Determine the [X, Y] coordinate at the center of the cell enclosing the given text.  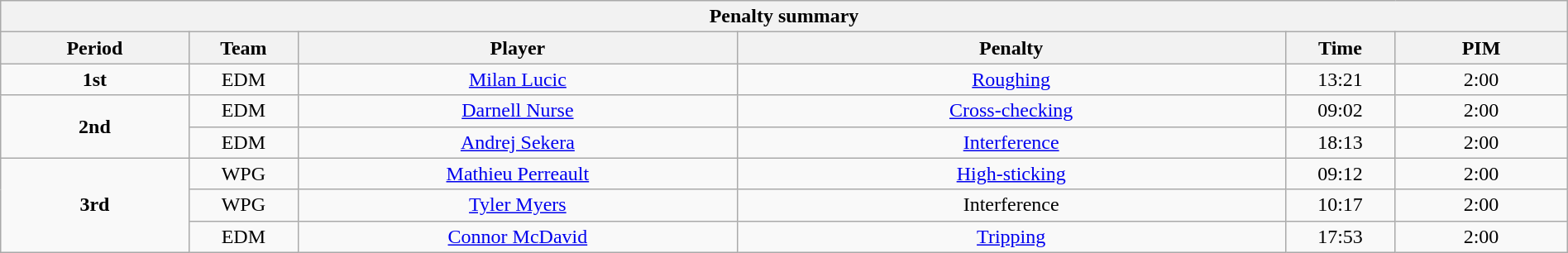
13:21 [1340, 79]
PIM [1481, 48]
Player [518, 48]
Andrej Sekera [518, 142]
Time [1340, 48]
Roughing [1011, 79]
10:17 [1340, 205]
2nd [94, 126]
09:02 [1340, 111]
Team [243, 48]
Milan Lucic [518, 79]
Tripping [1011, 236]
3rd [94, 205]
High-sticking [1011, 174]
Tyler Myers [518, 205]
18:13 [1340, 142]
1st [94, 79]
Period [94, 48]
Penalty [1011, 48]
Penalty summary [784, 17]
09:12 [1340, 174]
Connor McDavid [518, 236]
Mathieu Perreault [518, 174]
Darnell Nurse [518, 111]
Cross-checking [1011, 111]
17:53 [1340, 236]
